Pinpoint the cell where the given text exists, returning its [x, y] midpoint coordinate. 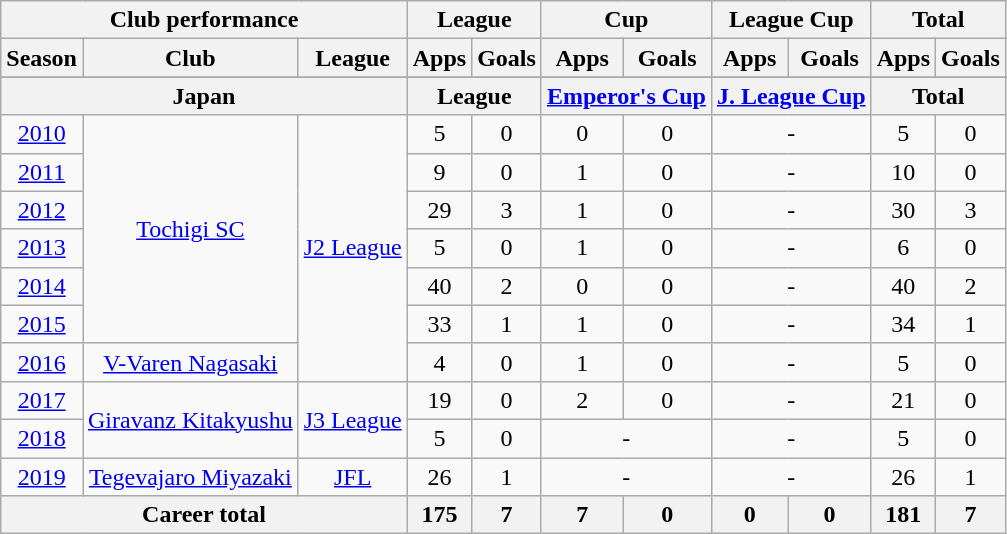
4 [439, 362]
10 [903, 172]
2018 [42, 438]
Cup [626, 20]
V-Varen Nagasaki [190, 362]
JFL [352, 477]
2017 [42, 400]
181 [903, 515]
33 [439, 324]
League Cup [791, 20]
2013 [42, 248]
175 [439, 515]
2015 [42, 324]
29 [439, 210]
2014 [42, 286]
Tochigi SC [190, 229]
19 [439, 400]
Tegevajaro Miyazaki [190, 477]
2010 [42, 134]
21 [903, 400]
2012 [42, 210]
30 [903, 210]
2019 [42, 477]
34 [903, 324]
J3 League [352, 419]
Japan [204, 96]
Career total [204, 515]
Season [42, 58]
2016 [42, 362]
Giravanz Kitakyushu [190, 419]
2011 [42, 172]
9 [439, 172]
Emperor's Cup [626, 96]
Club [190, 58]
J. League Cup [791, 96]
Club performance [204, 20]
J2 League [352, 248]
6 [903, 248]
